Detect which cell encompasses the target text, then output its [x, y] center coordinate. 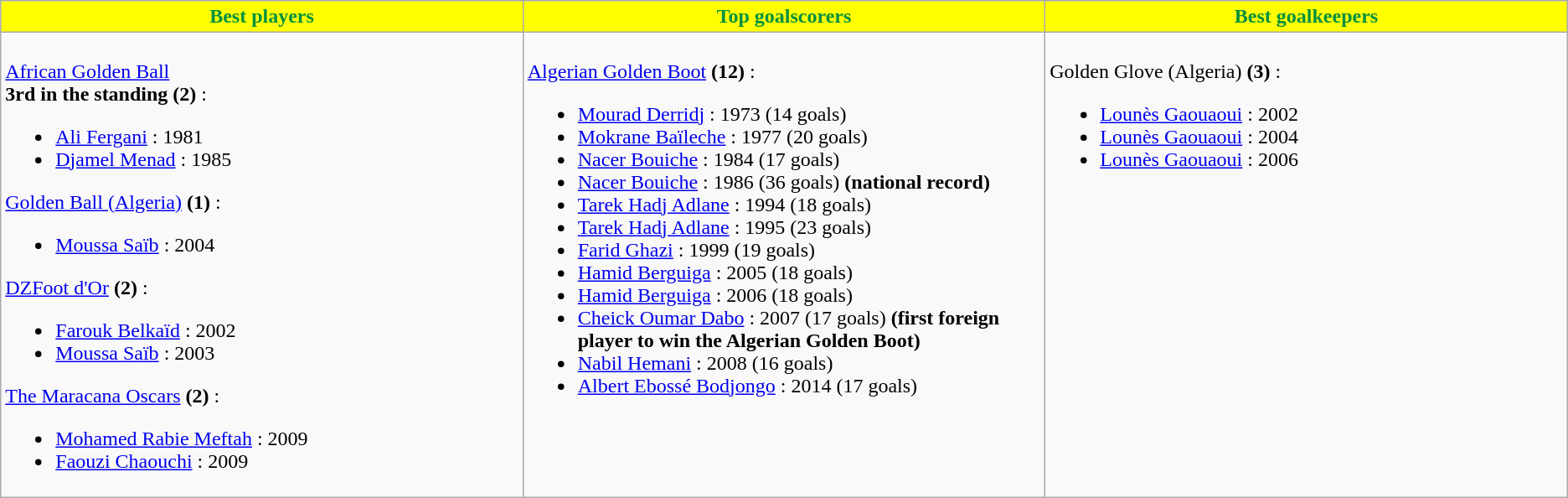
Top goalscorers [784, 17]
Best goalkeepers [1307, 17]
Golden Glove (Algeria) (3) : Lounès Gaouaoui : 2002 Lounès Gaouaoui : 2004 Lounès Gaouaoui : 2006 [1307, 265]
Best players [261, 17]
